Identify which cell holds the provided text, then report its [x, y] central coordinate. 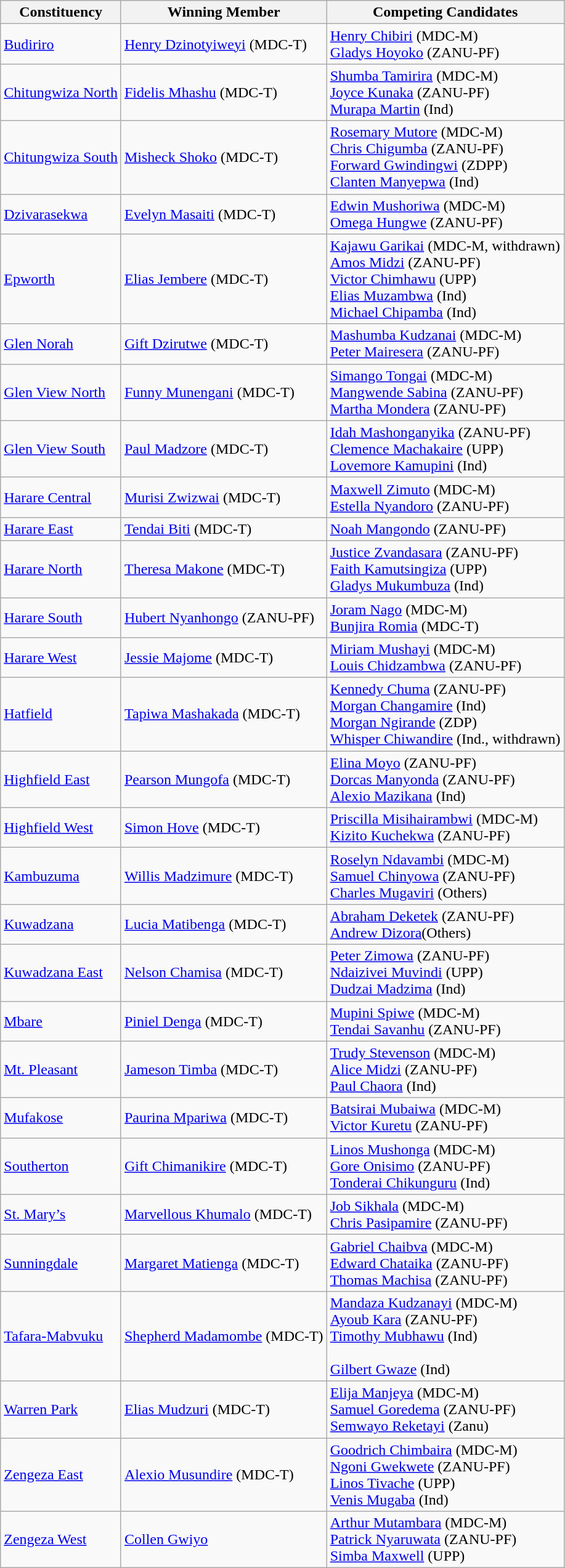
Jameson Timba (MDC-T) [224, 1069]
Paurina Mpariwa (MDC-T) [224, 1118]
Shepherd Madamombe (MDC-T) [224, 1336]
Dzivarasekwa [61, 214]
Southerton [61, 1166]
Gift Dzirutwe (MDC-T) [224, 344]
Glen Norah [61, 344]
Arthur Mutambara (MDC-M)Patrick Nyaruwata (ZANU-PF)Simba Maxwell (UPP) [445, 1540]
Competing Candidates [445, 12]
Mupini Spiwe (MDC-M)Tendai Savanhu (ZANU-PF) [445, 1021]
Lucia Matibenga (MDC-T) [224, 925]
Tendai Biti (MDC-T) [224, 529]
Tapiwa Mashakada (MDC-T) [224, 714]
Misheck Shoko (MDC-T) [224, 158]
Murisi Zwizwai (MDC-T) [224, 497]
Gift Chimanikire (MDC-T) [224, 1166]
Henry Chibiri (MDC-M)Gladys Hoyoko (ZANU-PF) [445, 44]
Simon Hove (MDC-T) [224, 827]
Elija Manjeya (MDC-M)Samuel Goredema (ZANU-PF)Semwayo Reketayi (Zanu) [445, 1409]
Mashumba Kudzanai (MDC-M)Peter Mairesera (ZANU-PF) [445, 344]
Funny Munengani (MDC-T) [224, 392]
Justice Zvandasara (ZANU-PF)Faith Kamutsingiza (UPP)Gladys Mukumbuza (Ind) [445, 569]
Kajawu Garikai (MDC-M, withdrawn)Amos Midzi (ZANU-PF)Victor Chimhawu (UPP)Elias Muzambwa (Ind)Michael Chipamba (Ind) [445, 279]
Kambuzuma [61, 876]
Kuwadzana [61, 925]
Jessie Majome (MDC-T) [224, 657]
Epworth [61, 279]
Harare Central [61, 497]
Winning Member [224, 12]
Job Sikhala (MDC-M)Chris Pasipamire (ZANU-PF) [445, 1214]
Edwin Mushoriwa (MDC-M)Omega Hungwe (ZANU-PF) [445, 214]
Mufakose [61, 1118]
Elias Jembere (MDC-T) [224, 279]
Batsirai Mubaiwa (MDC-M)Victor Kuretu (ZANU-PF) [445, 1118]
Collen Gwiyo [224, 1540]
Warren Park [61, 1409]
Mt. Pleasant [61, 1069]
Elina Moyo (ZANU-PF)Dorcas Manyonda (ZANU-PF)Alexio Mazikana (Ind) [445, 779]
Miriam Mushayi (MDC-M)Louis Chidzambwa (ZANU-PF) [445, 657]
Trudy Stevenson (MDC-M)Alice Midzi (ZANU-PF)Paul Chaora (Ind) [445, 1069]
Fidelis Mhashu (MDC-T) [224, 92]
Rosemary Mutore (MDC-M)Chris Chigumba (ZANU-PF)Forward Gwindingwi (ZDPP)Clanten Manyepwa (Ind) [445, 158]
Kuwadzana East [61, 973]
Abraham Deketek (ZANU-PF)Andrew Dizora(Others) [445, 925]
Piniel Denga (MDC-T) [224, 1021]
Sunningdale [61, 1263]
Maxwell Zimuto (MDC-M)Estella Nyandoro (ZANU-PF) [445, 497]
Idah Mashonganyika (ZANU-PF)Clemence Machakaire (UPP)Lovemore Kamupini (Ind) [445, 449]
Hatfield [61, 714]
Hubert Nyanhongo (ZANU-PF) [224, 617]
Priscilla Misihairambwi (MDC-M)Kizito Kuchekwa (ZANU-PF) [445, 827]
Mbare [61, 1021]
Roselyn Ndavambi (MDC-M)Samuel Chinyowa (ZANU-PF)Charles Mugaviri (Others) [445, 876]
Tafara-Mabvuku [61, 1336]
Chitungwiza North [61, 92]
Pearson Mungofa (MDC-T) [224, 779]
Zengeza West [61, 1540]
Harare East [61, 529]
Peter Zimowa (ZANU-PF)Ndaizivei Muvindi (UPP)Dudzai Madzima (Ind) [445, 973]
Paul Madzore (MDC-T) [224, 449]
Evelyn Masaiti (MDC-T) [224, 214]
Elias Mudzuri (MDC-T) [224, 1409]
Glen View North [61, 392]
Henry Dzinotyiweyi (MDC-T) [224, 44]
Nelson Chamisa (MDC-T) [224, 973]
Linos Mushonga (MDC-M)Gore Onisimo (ZANU-PF)Tonderai Chikunguru (Ind) [445, 1166]
Gabriel Chaibva (MDC-M)Edward Chataika (ZANU-PF)Thomas Machisa (ZANU-PF) [445, 1263]
Zengeza East [61, 1475]
Harare West [61, 657]
Chitungwiza South [61, 158]
Highfield East [61, 779]
Budiriro [61, 44]
St. Mary’s [61, 1214]
Kennedy Chuma (ZANU-PF)Morgan Changamire (Ind)Morgan Ngirande (ZDP)Whisper Chiwandire (Ind., withdrawn) [445, 714]
Highfield West [61, 827]
Margaret Matienga (MDC-T) [224, 1263]
Harare South [61, 617]
Marvellous Khumalo (MDC-T) [224, 1214]
Noah Mangondo (ZANU-PF) [445, 529]
Glen View South [61, 449]
Theresa Makone (MDC-T) [224, 569]
Alexio Musundire (MDC-T) [224, 1475]
Harare North [61, 569]
Willis Madzimure (MDC-T) [224, 876]
Mandaza Kudzanayi (MDC-M)Ayoub Kara (ZANU-PF)Timothy Mubhawu (Ind)Gilbert Gwaze (Ind) [445, 1336]
Shumba Tamirira (MDC-M)Joyce Kunaka (ZANU-PF)Murapa Martin (Ind) [445, 92]
Goodrich Chimbaira (MDC-M)Ngoni Gwekwete (ZANU-PF)Linos Tivache (UPP)Venis Mugaba (Ind) [445, 1475]
Simango Tongai (MDC-M)Mangwende Sabina (ZANU-PF)Martha Mondera (ZANU-PF) [445, 392]
Joram Nago (MDC-M)Bunjira Romia (MDC-T) [445, 617]
Constituency [61, 12]
